Determine the [x, y] coordinate at the center of the cell enclosing the given text.  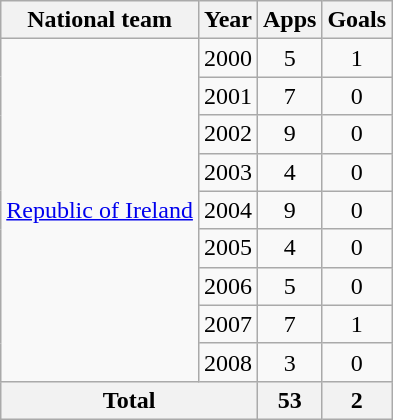
53 [289, 400]
3 [289, 362]
Goals [357, 20]
Total [130, 400]
Republic of Ireland [100, 210]
2001 [228, 96]
2 [357, 400]
2005 [228, 248]
2002 [228, 134]
2007 [228, 324]
2003 [228, 172]
National team [100, 20]
2000 [228, 58]
2006 [228, 286]
2004 [228, 210]
Year [228, 20]
2008 [228, 362]
Apps [289, 20]
